From the cell containing the given text, extract its center point as [X, Y] coordinate. 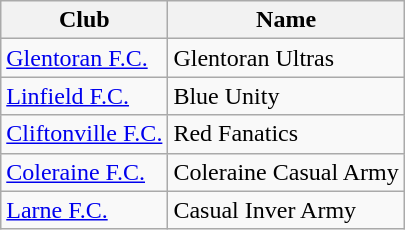
Club [84, 20]
Glentoran F.C. [84, 58]
Larne F.C. [84, 210]
Casual Inver Army [286, 210]
Coleraine Casual Army [286, 172]
Cliftonville F.C. [84, 134]
Name [286, 20]
Linfield F.C. [84, 96]
Glentoran Ultras [286, 58]
Red Fanatics [286, 134]
Coleraine F.C. [84, 172]
Blue Unity [286, 96]
